Return the (x, y) coordinate for the center point of the cell that contains the specified text.  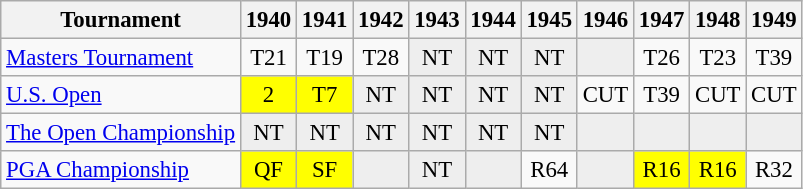
2 (268, 95)
T7 (325, 95)
The Open Championship (121, 133)
1949 (774, 20)
1946 (605, 20)
1940 (268, 20)
1941 (325, 20)
1942 (381, 20)
Masters Tournament (121, 58)
1947 (661, 20)
1948 (718, 20)
R32 (774, 170)
T21 (268, 58)
QF (268, 170)
1944 (493, 20)
SF (325, 170)
T26 (661, 58)
T23 (718, 58)
T28 (381, 58)
1945 (549, 20)
PGA Championship (121, 170)
T19 (325, 58)
R64 (549, 170)
U.S. Open (121, 95)
1943 (437, 20)
Tournament (121, 20)
